Output the (x, y) coordinate of the center of the cell containing the given text.  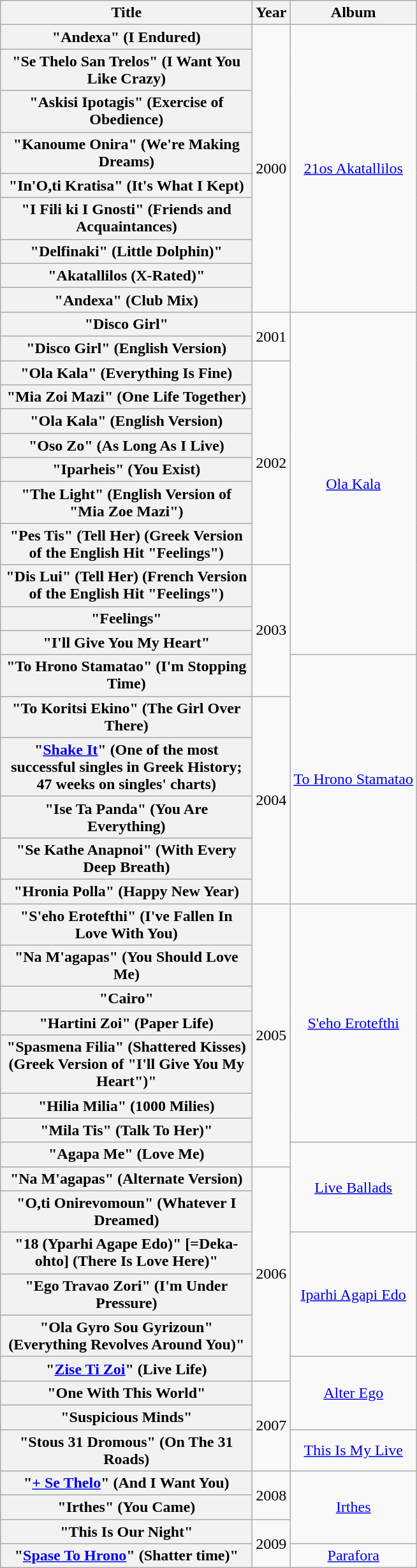
"In'O,ti Kratisa" (It's What I Kept) (126, 185)
2007 (272, 1425)
"One With This World" (126, 1393)
"Pes Tis" (Tell Her) (Greek Version of the English Hit "Feelings") (126, 544)
"S'eho Erotefthi" (I've Fallen In Love With You) (126, 924)
Alter Ego (353, 1393)
"Agapa Me" (Love Me) (126, 1154)
"Shake It" (One of the most successful singles in Greek History; 47 weeks on singles' charts) (126, 767)
21os Akatallilos (353, 168)
"Cairo" (126, 999)
Live Ballads (353, 1187)
"Spasmena Filia" (Shattered Kisses) (Greek Version of "I'll Give You My Heart")" (126, 1064)
"I'll Give You My Heart" (126, 642)
2003 (272, 630)
"Kanoume Onira" (We're Making Dreams) (126, 153)
To Hrono Stamatao (353, 779)
"Spase To Hrono" (Shatter time)" (126, 1556)
"Andexa" (I Endured) (126, 37)
"The Light" (English Version of "Mia Zoe Mazi") (126, 502)
2009 (272, 1544)
"Stous 31 Dromous" (On The 31 Roads) (126, 1449)
"To Koritsi Ekino" (The Girl Over There) (126, 716)
Title (126, 13)
2000 (272, 168)
"Se Kathe Anapnoi" (With Every Deep Breath) (126, 858)
This Is My Live (353, 1449)
"Feelings" (126, 618)
"Ola Gyro Sou Gyrizoun" (Everything Revolves Around You)" (126, 1336)
Album (353, 13)
2001 (272, 336)
"Andexa" (Club Mix) (126, 300)
"Suspicious Minds" (126, 1417)
2008 (272, 1495)
"Ego Travao Zori" (I'm Under Pressure) (126, 1294)
Ola Kala (353, 483)
"Askisi Ipotagis" (Exercise of Obedience) (126, 111)
Year (272, 13)
"Ola Kala" (English Version) (126, 421)
2005 (272, 1035)
"Hronia Polla" (Happy New Year) (126, 891)
Irthes (353, 1507)
"Delfinaki" (Little Dolphin)" (126, 251)
"Iparheis" (You Exist) (126, 470)
"I Fili ki I Gnosti" (Friends and Acquaintances) (126, 218)
"Akatallilos (X-Rated)" (126, 275)
"Disco Girl" (126, 324)
"+ Se Thelo" (And I Want You) (126, 1483)
"Ola Kala" (Everything Is Fine) (126, 373)
"This Is Our Night" (126, 1532)
"Hilia Milia" (1000 Milies) (126, 1106)
"Irthes" (You Came) (126, 1507)
"18 (Yparhi Agape Edo)" [=Deka-ohto] (There Is Love Here)" (126, 1253)
"Na M'agapas" (You Should Love Me) (126, 966)
"Zise Ti Zoi" (Live Life) (126, 1368)
Iparhi Agapi Edo (353, 1294)
"O,ti Onirevomoun" (Whatever I Dreamed) (126, 1211)
"Mia Zoi Mazi" (One Life Together) (126, 397)
"Hartini Zoi" (Paper Life) (126, 1023)
2002 (272, 463)
"Na M'agapas" (Alternate Version) (126, 1179)
2004 (272, 799)
S'eho Erotefthi (353, 1023)
"Ise Ta Panda" (You Are Everything) (126, 817)
"Dis Lui" (Tell Her) (French Version of the English Hit "Feelings") (126, 585)
2006 (272, 1274)
"To Hrono Stamatao" (I'm Stopping Time) (126, 676)
Parafora (353, 1556)
"Disco Girl" (English Version) (126, 348)
"Se Thelo San Trelos" (I Want You Like Crazy) (126, 70)
"Mila Tis" (Talk To Her)" (126, 1130)
"Oso Zo" (As Long As I Live) (126, 446)
